Provide the (X, Y) coordinate of the cell's center where the given text is located.  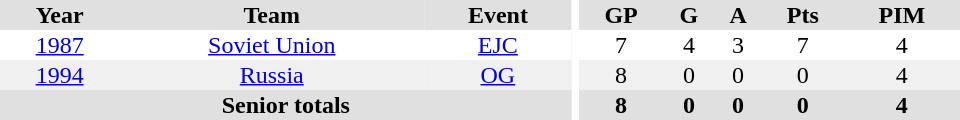
OG (498, 75)
Year (60, 15)
Event (498, 15)
3 (738, 45)
1994 (60, 75)
Soviet Union (272, 45)
G (690, 15)
A (738, 15)
Team (272, 15)
PIM (902, 15)
Pts (803, 15)
Russia (272, 75)
Senior totals (286, 105)
GP (622, 15)
EJC (498, 45)
1987 (60, 45)
